Pinpoint the cell where the given text exists, returning its [X, Y] midpoint coordinate. 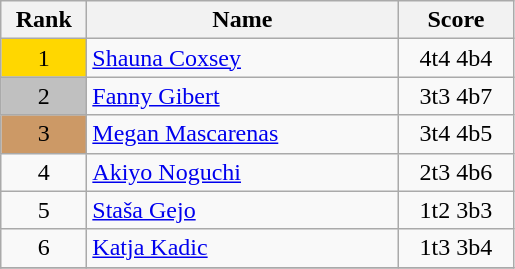
1t3 3b4 [456, 248]
Staša Gejo [242, 210]
2t3 4b6 [456, 172]
Megan Mascarenas [242, 134]
3t3 4b7 [456, 96]
2 [44, 96]
Fanny Gibert [242, 96]
Rank [44, 20]
3 [44, 134]
6 [44, 248]
4t4 4b4 [456, 58]
5 [44, 210]
Shauna Coxsey [242, 58]
Name [242, 20]
Score [456, 20]
1 [44, 58]
Akiyo Noguchi [242, 172]
1t2 3b3 [456, 210]
4 [44, 172]
3t4 4b5 [456, 134]
Katja Kadic [242, 248]
